Pinpoint the cell where the given text exists, returning its [X, Y] midpoint coordinate. 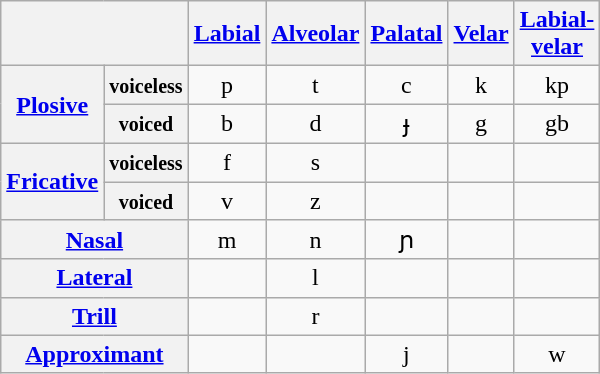
p [227, 85]
ɲ [406, 240]
Alveolar [316, 34]
m [227, 240]
r [316, 316]
v [227, 201]
Lateral [94, 278]
g [481, 124]
z [316, 201]
ɟ [406, 124]
Plosive [52, 105]
Fricative [52, 181]
Velar [481, 34]
gb [557, 124]
j [406, 354]
Labial [227, 34]
s [316, 162]
kp [557, 85]
k [481, 85]
n [316, 240]
f [227, 162]
Approximant [94, 354]
b [227, 124]
c [406, 85]
Labial-velar [557, 34]
t [316, 85]
Nasal [94, 240]
l [316, 278]
Trill [94, 316]
Palatal [406, 34]
d [316, 124]
w [557, 354]
